Extract the [X, Y] coordinate from the center of the cell holding the provided text.  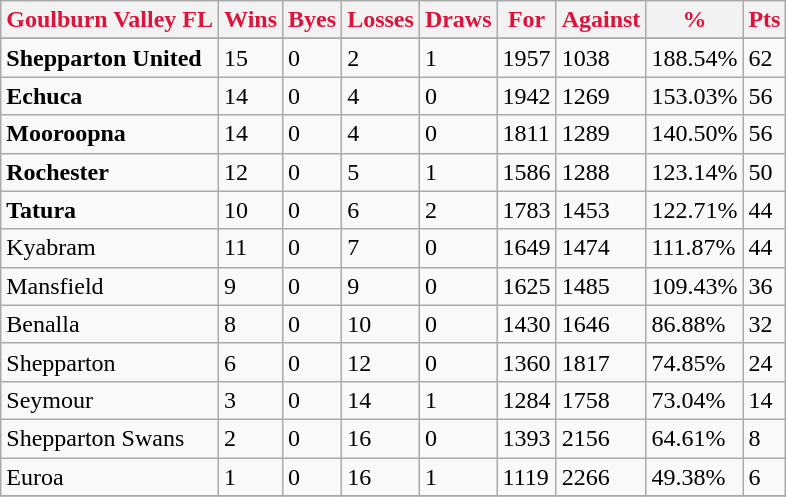
1288 [601, 172]
1586 [526, 172]
1393 [526, 438]
2266 [601, 477]
Shepparton United [110, 58]
73.04% [694, 400]
62 [764, 58]
For [526, 20]
7 [381, 248]
1783 [526, 210]
1360 [526, 362]
Goulburn Valley FL [110, 20]
Benalla [110, 324]
Shepparton [110, 362]
5 [381, 172]
74.85% [694, 362]
24 [764, 362]
Against [601, 20]
49.38% [694, 477]
1811 [526, 134]
1646 [601, 324]
1038 [601, 58]
122.71% [694, 210]
Shepparton Swans [110, 438]
109.43% [694, 286]
3 [251, 400]
1453 [601, 210]
1625 [526, 286]
% [694, 20]
1269 [601, 96]
Rochester [110, 172]
1942 [526, 96]
1430 [526, 324]
1758 [601, 400]
36 [764, 286]
1957 [526, 58]
2156 [601, 438]
64.61% [694, 438]
1119 [526, 477]
11 [251, 248]
Seymour [110, 400]
1817 [601, 362]
Draws [458, 20]
1284 [526, 400]
1289 [601, 134]
Pts [764, 20]
1485 [601, 286]
1474 [601, 248]
140.50% [694, 134]
Mooroopna [110, 134]
Euroa [110, 477]
188.54% [694, 58]
Losses [381, 20]
Byes [312, 20]
Kyabram [110, 248]
1649 [526, 248]
Mansfield [110, 286]
123.14% [694, 172]
153.03% [694, 96]
Wins [251, 20]
32 [764, 324]
15 [251, 58]
Echuca [110, 96]
Tatura [110, 210]
111.87% [694, 248]
50 [764, 172]
86.88% [694, 324]
